Find where the given text appears and provide that cell's center as (X, Y) coordinate. 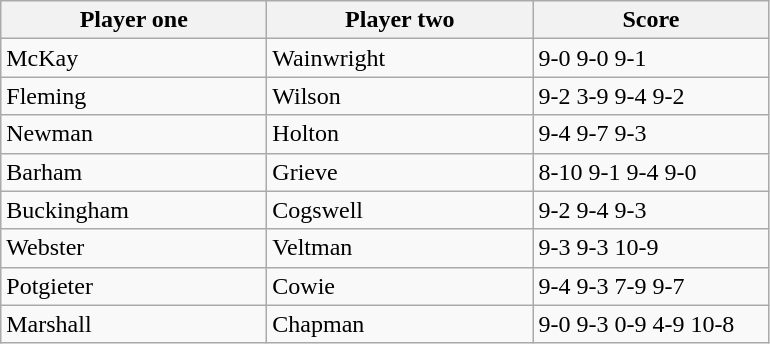
Barham (134, 172)
9-0 9-0 9-1 (651, 58)
Marshall (134, 324)
Fleming (134, 96)
Grieve (400, 172)
9-0 9-3 0-9 4-9 10-8 (651, 324)
Cowie (400, 286)
9-2 9-4 9-3 (651, 210)
8-10 9-1 9-4 9-0 (651, 172)
9-4 9-7 9-3 (651, 134)
Newman (134, 134)
Buckingham (134, 210)
9-3 9-3 10-9 (651, 248)
Potgieter (134, 286)
McKay (134, 58)
Veltman (400, 248)
Player two (400, 20)
Cogswell (400, 210)
Score (651, 20)
Chapman (400, 324)
Wainwright (400, 58)
Webster (134, 248)
Holton (400, 134)
9-2 3-9 9-4 9-2 (651, 96)
9-4 9-3 7-9 9-7 (651, 286)
Wilson (400, 96)
Player one (134, 20)
